Pinpoint the cell where the given text exists, returning its [X, Y] midpoint coordinate. 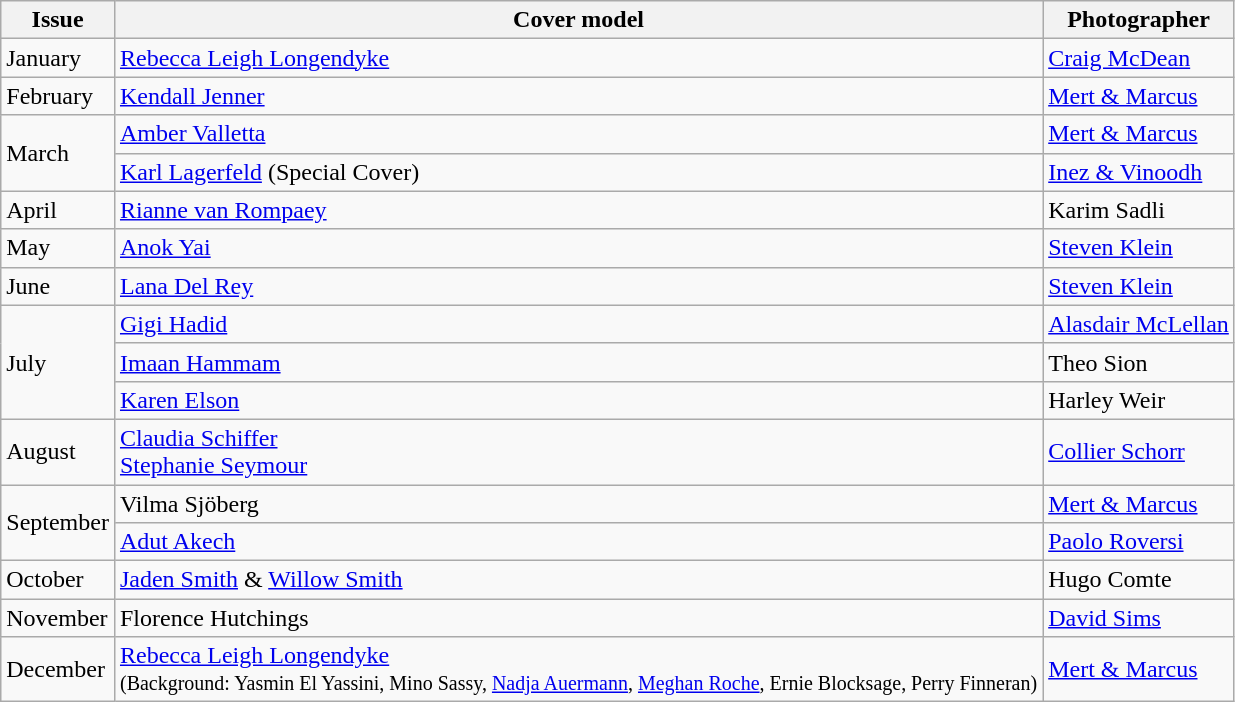
Craig McDean [1139, 58]
David Sims [1139, 618]
Lana Del Rey [578, 286]
Rianne van Rompaey [578, 210]
October [58, 580]
Collier Schorr [1139, 452]
Kendall Jenner [578, 96]
Adut Akech [578, 542]
Vilma Sjöberg [578, 503]
Rebecca Leigh Longendyke [578, 58]
June [58, 286]
Alasdair McLellan [1139, 324]
Photographer [1139, 20]
Cover model [578, 20]
May [58, 248]
February [58, 96]
July [58, 362]
Imaan Hammam [578, 362]
Inez & Vinoodh [1139, 172]
January [58, 58]
November [58, 618]
Jaden Smith & Willow Smith [578, 580]
Theo Sion [1139, 362]
Hugo Comte [1139, 580]
August [58, 452]
December [58, 670]
Amber Valletta [578, 134]
March [58, 153]
April [58, 210]
Paolo Roversi [1139, 542]
Anok Yai [578, 248]
Gigi Hadid [578, 324]
Karim Sadli [1139, 210]
Karen Elson [578, 400]
Issue [58, 20]
Rebecca Leigh Longendyke (Background: Yasmin El Yassini, Mino Sassy, Nadja Auermann, Meghan Roche, Ernie Blocksage, Perry Finneran) [578, 670]
Florence Hutchings [578, 618]
Harley Weir [1139, 400]
Karl Lagerfeld (Special Cover) [578, 172]
Claudia SchifferStephanie Seymour [578, 452]
September [58, 522]
